Pinpoint the cell where the given text exists, returning its (x, y) midpoint coordinate. 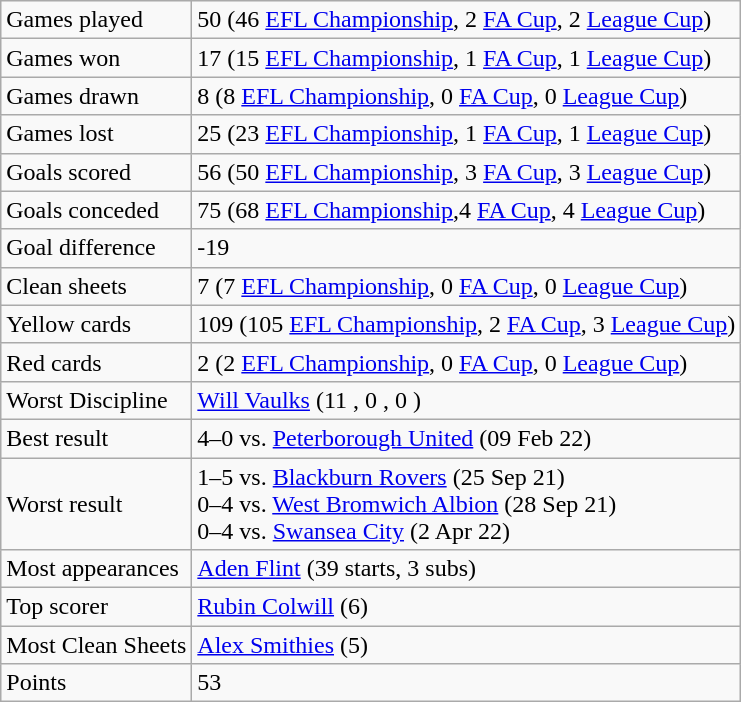
Goals conceded (96, 210)
Red cards (96, 362)
Best result (96, 438)
53 (466, 683)
Goals scored (96, 172)
1–5 vs. Blackburn Rovers (25 Sep 21)0–4 vs. West Bromwich Albion (28 Sep 21)0–4 vs. Swansea City (2 Apr 22) (466, 504)
75 (68 EFL Championship,4 FA Cup, 4 League Cup) (466, 210)
Yellow cards (96, 324)
-19 (466, 248)
109 (105 EFL Championship, 2 FA Cup, 3 League Cup) (466, 324)
Games drawn (96, 96)
2 (2 EFL Championship, 0 FA Cup, 0 League Cup) (466, 362)
Will Vaulks (11 , 0 , 0 ) (466, 400)
Alex Smithies (5) (466, 645)
4–0 vs. Peterborough United (09 Feb 22) (466, 438)
Worst Discipline (96, 400)
Games won (96, 58)
Worst result (96, 504)
Aden Flint (39 starts, 3 subs) (466, 569)
Goal difference (96, 248)
25 (23 EFL Championship, 1 FA Cup, 1 League Cup) (466, 134)
Games played (96, 20)
50 (46 EFL Championship, 2 FA Cup, 2 League Cup) (466, 20)
17 (15 EFL Championship, 1 FA Cup, 1 League Cup) (466, 58)
Top scorer (96, 607)
Most Clean Sheets (96, 645)
Games lost (96, 134)
Points (96, 683)
7 (7 EFL Championship, 0 FA Cup, 0 League Cup) (466, 286)
8 (8 EFL Championship, 0 FA Cup, 0 League Cup) (466, 96)
56 (50 EFL Championship, 3 FA Cup, 3 League Cup) (466, 172)
Rubin Colwill (6) (466, 607)
Clean sheets (96, 286)
Most appearances (96, 569)
